Search for the cell housing the specified text and yield its [X, Y] center coordinate. 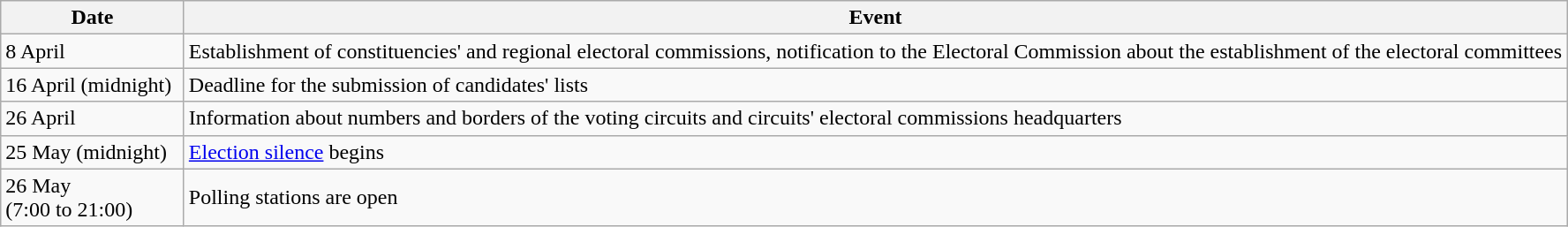
8 April [93, 51]
Election silence begins [875, 152]
26 May(7:00 to 21:00) [93, 198]
Deadline for the submission of candidates' lists [875, 85]
26 April [93, 118]
25 May (midnight) [93, 152]
16 April (midnight) [93, 85]
Information about numbers and borders of the voting circuits and circuits' electoral commissions headquarters [875, 118]
Date [93, 18]
Event [875, 18]
Polling stations are open [875, 198]
